Detect which cell encompasses the target text, then output its [X, Y] center coordinate. 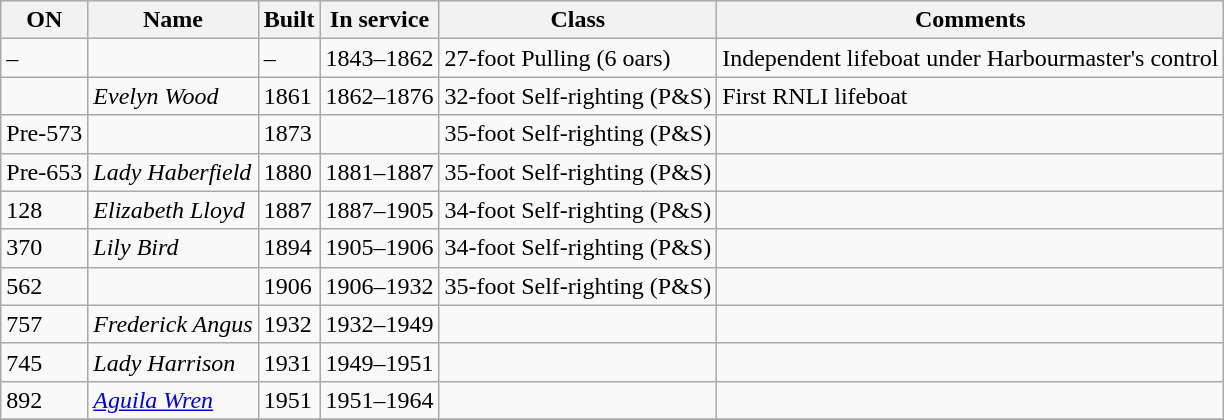
Aguila Wren [173, 400]
1887–1905 [380, 210]
1931 [289, 362]
Frederick Angus [173, 324]
745 [44, 362]
Lady Haberfield [173, 172]
370 [44, 248]
Lady Harrison [173, 362]
1906–1932 [380, 286]
Class [578, 20]
757 [44, 324]
1861 [289, 96]
1894 [289, 248]
1880 [289, 172]
ON [44, 20]
1906 [289, 286]
1932–1949 [380, 324]
Independent lifeboat under Harbourmaster's control [970, 58]
128 [44, 210]
32-foot Self-righting (P&S) [578, 96]
1951–1964 [380, 400]
Built [289, 20]
1881–1887 [380, 172]
Elizabeth Lloyd [173, 210]
562 [44, 286]
Pre-653 [44, 172]
Name [173, 20]
27-foot Pulling (6 oars) [578, 58]
1843–1862 [380, 58]
1887 [289, 210]
1949–1951 [380, 362]
892 [44, 400]
First RNLI lifeboat [970, 96]
Evelyn Wood [173, 96]
Pre-573 [44, 134]
Comments [970, 20]
1932 [289, 324]
1862–1876 [380, 96]
1905–1906 [380, 248]
In service [380, 20]
1873 [289, 134]
Lily Bird [173, 248]
1951 [289, 400]
